Scan for the cell matching the given text and deliver its [X, Y] coordinate at center. 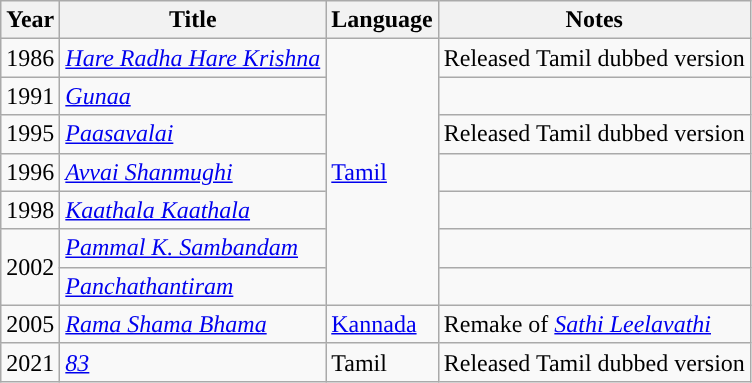
Pammal K. Sambandam [193, 248]
Panchathantiram [193, 286]
1995 [30, 134]
2021 [30, 362]
Year [30, 20]
1996 [30, 172]
Remake of Sathi Leelavathi [594, 324]
Kaathala Kaathala [193, 210]
Paasavalai [193, 134]
1998 [30, 210]
83 [193, 362]
Gunaa [193, 96]
Title [193, 20]
1986 [30, 58]
Kannada [382, 324]
1991 [30, 96]
Rama Shama Bhama [193, 324]
2005 [30, 324]
Notes [594, 20]
2002 [30, 267]
Language [382, 20]
Hare Radha Hare Krishna [193, 58]
Avvai Shanmughi [193, 172]
